For the text-containing cell, return its midpoint in (x, y) coordinate format. 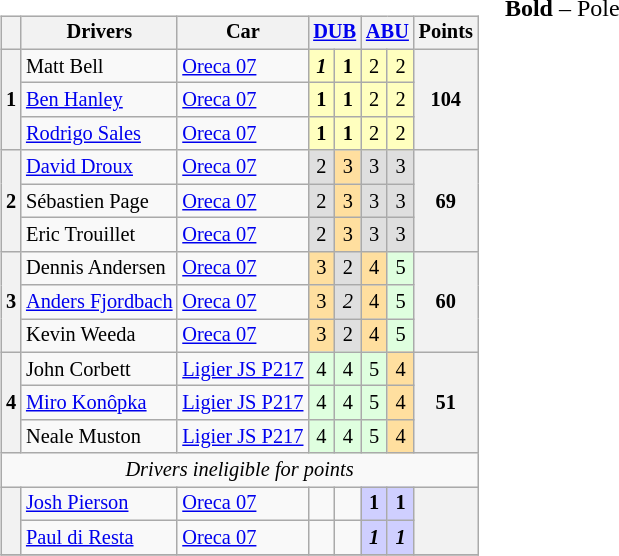
Kevin Weeda (99, 336)
Neale Muston (99, 437)
DUB (334, 33)
60 (446, 302)
John Corbett (99, 369)
David Droux (99, 167)
Drivers ineligible for points (240, 470)
Ben Hanley (99, 100)
Paul di Resta (99, 537)
ABU (388, 33)
Car (242, 33)
Anders Fjordbach (99, 302)
Miro Konôpka (99, 403)
Points (446, 33)
Dennis Andersen (99, 268)
Matt Bell (99, 66)
69 (446, 200)
Josh Pierson (99, 504)
Eric Trouillet (99, 235)
Sébastien Page (99, 201)
Rodrigo Sales (99, 134)
51 (446, 402)
Drivers (99, 33)
104 (446, 100)
